Find where the given text appears and provide that cell's center as [X, Y] coordinate. 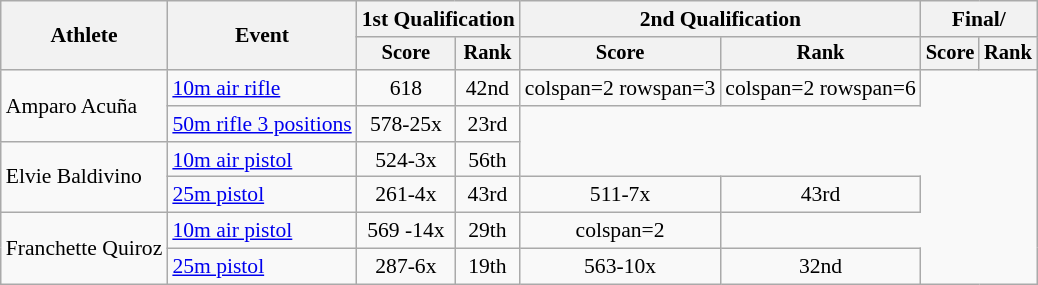
261-4x [406, 195]
Athlete [84, 36]
Amparo Acuña [84, 106]
Franchette Quiroz [84, 248]
29th [488, 231]
colspan=2 rowspan=6 [820, 88]
524-3x [406, 160]
287-6x [406, 267]
563-10x [620, 267]
colspan=2 [620, 231]
42nd [488, 88]
2nd Qualification [720, 19]
Event [262, 36]
23rd [488, 124]
19th [488, 267]
colspan=2 rowspan=3 [620, 88]
618 [406, 88]
578-25x [406, 124]
32nd [820, 267]
511-7x [620, 195]
Elvie Baldivino [84, 178]
1st Qualification [438, 19]
569 -14x [406, 231]
10m air rifle [262, 88]
Final/ [979, 19]
50m rifle 3 positions [262, 124]
56th [488, 160]
